Search for the cell housing the specified text and yield its (x, y) center coordinate. 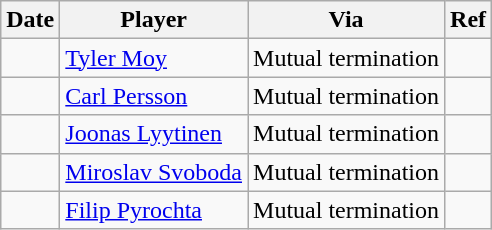
Tyler Moy (154, 58)
Filip Pyrochta (154, 210)
Player (154, 20)
Carl Persson (154, 96)
Via (346, 20)
Miroslav Svoboda (154, 172)
Date (30, 20)
Ref (468, 20)
Joonas Lyytinen (154, 134)
